From the cell containing the given text, extract its center point as [X, Y] coordinate. 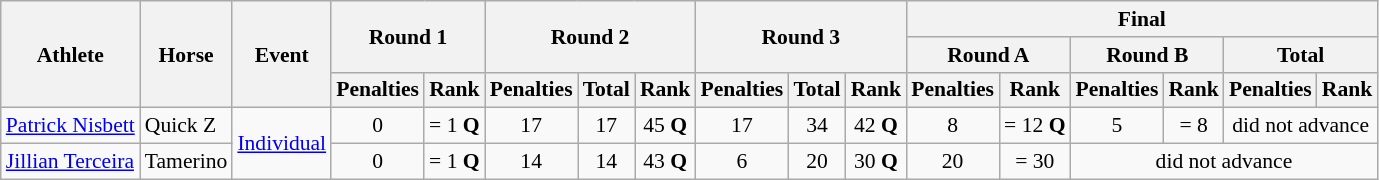
8 [952, 126]
Round 2 [590, 36]
30 Q [876, 162]
Jillian Terceira [70, 162]
34 [816, 126]
Individual [282, 144]
Tamerino [186, 162]
5 [1118, 126]
45 Q [666, 126]
Horse [186, 54]
= 30 [1034, 162]
= 8 [1194, 126]
Round 3 [800, 36]
Round 1 [408, 36]
= 12 Q [1034, 126]
42 Q [876, 126]
Round B [1148, 55]
Patrick Nisbett [70, 126]
43 Q [666, 162]
Round A [988, 55]
Quick Z [186, 126]
Event [282, 54]
Athlete [70, 54]
6 [742, 162]
Final [1142, 19]
